Locate the cell with the specified text and output its [x, y] center coordinate. 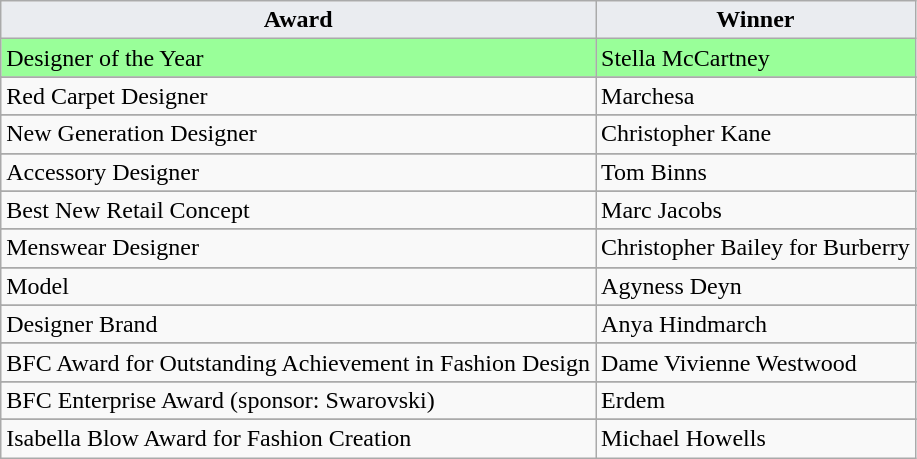
Anya Hindmarch [756, 324]
Tom Binns [756, 172]
Christopher Kane [756, 134]
Dame Vivienne Westwood [756, 362]
Best New Retail Concept [298, 210]
Marchesa [756, 96]
Accessory Designer [298, 172]
Christopher Bailey for Burberry [756, 248]
BFC Award for Outstanding Achievement in Fashion Design [298, 362]
Marc Jacobs [756, 210]
Model [298, 286]
Winner [756, 20]
Award [298, 20]
Erdem [756, 400]
Stella McCartney [756, 58]
Menswear Designer [298, 248]
Designer Brand [298, 324]
Agyness Deyn [756, 286]
Red Carpet Designer [298, 96]
Michael Howells [756, 438]
New Generation Designer [298, 134]
Isabella Blow Award for Fashion Creation [298, 438]
BFC Enterprise Award (sponsor: Swarovski) [298, 400]
Designer of the Year [298, 58]
